Determine the (X, Y) coordinate at the center of the cell enclosing the given text.  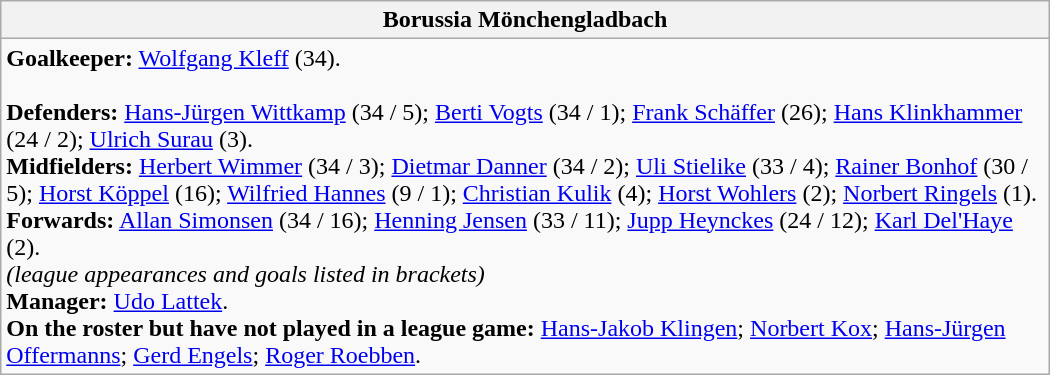
Borussia Mönchengladbach (525, 20)
